Pinpoint the cell where the given text exists, returning its (x, y) midpoint coordinate. 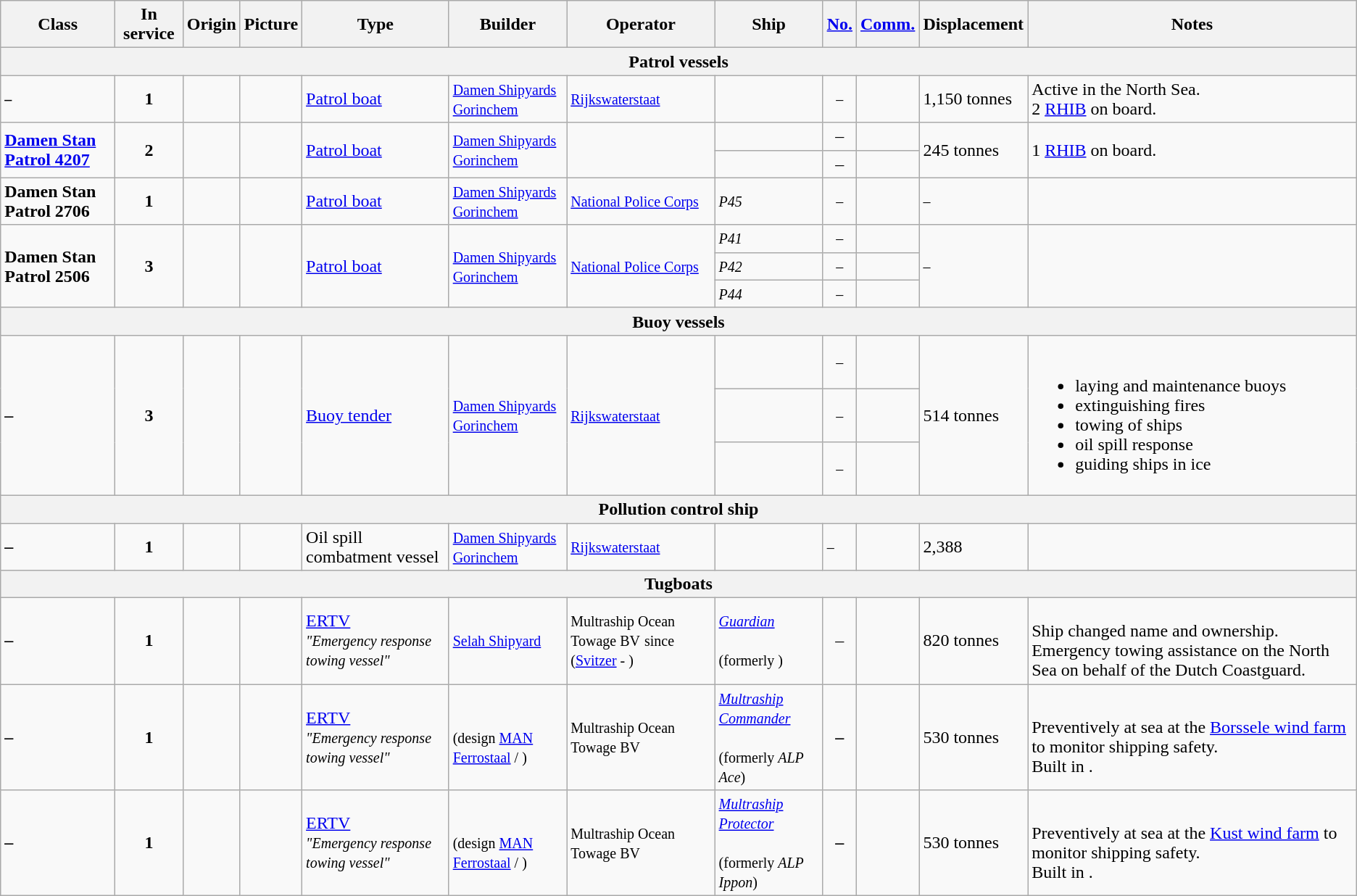
Oil spill combatment vessel (375, 547)
Selah Shipyard (507, 641)
Damen Stan Patrol 4207 (58, 150)
Type (375, 25)
No. (839, 25)
Ship changed name and ownership.Emergency towing assistance on the North Sea on behalf of the Dutch Coastguard. (1192, 641)
Preventively at sea at the Kust wind farm to monitor shipping safety.Built in . (1192, 843)
2 (149, 150)
245 tonnes (974, 150)
Notes (1192, 25)
laying and maintenance buoysextinguishing firestowing of shipsoil spill responseguiding ships in ice (1192, 415)
Displacement (974, 25)
Multraship Protector(formerly ALP Ippon) (768, 843)
Ship (768, 25)
Tugboats (678, 584)
820 tonnes (974, 641)
Operator (641, 25)
Buoy vessels (678, 321)
In service (149, 25)
P41 (768, 238)
Patrol vessels (678, 62)
Origin (212, 25)
Damen Stan Patrol 2506 (58, 266)
Pollution control ship (678, 509)
P45 (768, 202)
Multraship Commander(formerly ALP Ace) (768, 737)
514 tonnes (974, 415)
2,388 (974, 547)
Active in the North Sea.2 RHIB on board. (1192, 99)
Comm. (888, 25)
Damen Stan Patrol 2706 (58, 202)
Picture (271, 25)
Guardian(formerly ) (768, 641)
Multraship Ocean Towage BV since (Svitzer - ) (641, 641)
Buoy tender (375, 415)
1 RHIB on board. (1192, 150)
Builder (507, 25)
Preventively at sea at the Borssele wind farm to monitor shipping safety.Built in . (1192, 737)
P42 (768, 266)
P44 (768, 294)
1,150 tonnes (974, 99)
Class (58, 25)
